Return the (x, y) coordinate for the center point of the cell that contains the specified text.  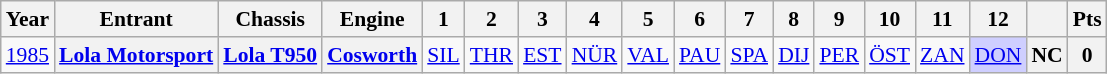
Chassis (270, 19)
6 (700, 19)
DON (998, 55)
9 (839, 19)
Lola Motorsport (136, 55)
NÜR (595, 55)
Year (28, 19)
PER (839, 55)
4 (595, 19)
VAL (648, 55)
2 (492, 19)
3 (542, 19)
1985 (28, 55)
EST (542, 55)
5 (648, 19)
8 (794, 19)
Engine (372, 19)
10 (890, 19)
Lola T950 (270, 55)
NC (1046, 55)
0 (1088, 55)
DIJ (794, 55)
PAU (700, 55)
SIL (444, 55)
Cosworth (372, 55)
Entrant (136, 19)
12 (998, 19)
SPA (749, 55)
7 (749, 19)
THR (492, 55)
11 (942, 19)
ÖST (890, 55)
Pts (1088, 19)
1 (444, 19)
ZAN (942, 55)
